Determine the [x, y] coordinate at the center of the cell enclosing the given text.  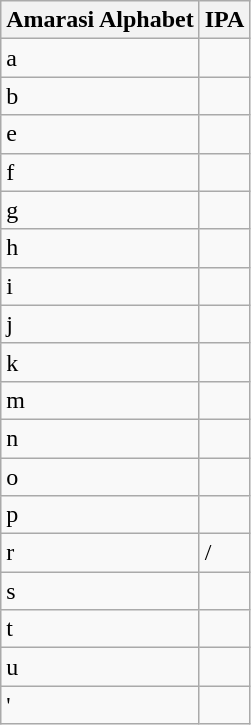
r [100, 553]
a [100, 58]
j [100, 324]
e [100, 134]
u [100, 667]
Amarasi Alphabet [100, 20]
t [100, 629]
s [100, 591]
m [100, 400]
h [100, 248]
f [100, 172]
k [100, 362]
/ [224, 553]
b [100, 96]
o [100, 477]
' [100, 705]
g [100, 210]
IPA [224, 20]
n [100, 438]
p [100, 515]
i [100, 286]
